Locate the cell with the specified text and output its (x, y) center coordinate. 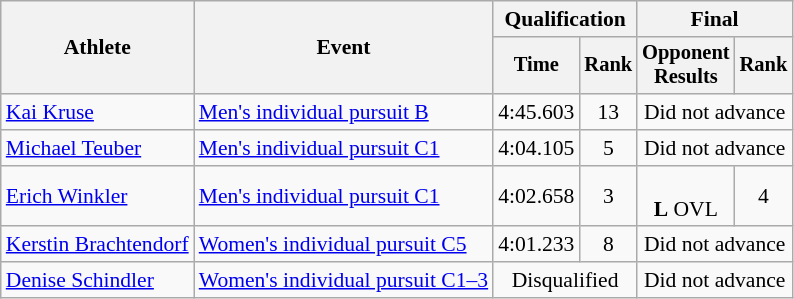
Athlete (98, 48)
Qualification (565, 19)
Women's individual pursuit C5 (344, 245)
5 (608, 148)
Denise Schindler (98, 280)
Men's individual pursuit B (344, 112)
13 (608, 112)
Kerstin Brachtendorf (98, 245)
4:04.105 (536, 148)
Event (344, 48)
Michael Teuber (98, 148)
8 (608, 245)
Time (536, 66)
Erich Winkler (98, 196)
4:02.658 (536, 196)
4:45.603 (536, 112)
Kai Kruse (98, 112)
Final (714, 19)
OpponentResults (686, 66)
L OVL (686, 196)
Women's individual pursuit C1–3 (344, 280)
4:01.233 (536, 245)
Disqualified (565, 280)
4 (764, 196)
3 (608, 196)
